Detect which cell encompasses the target text, then output its [x, y] center coordinate. 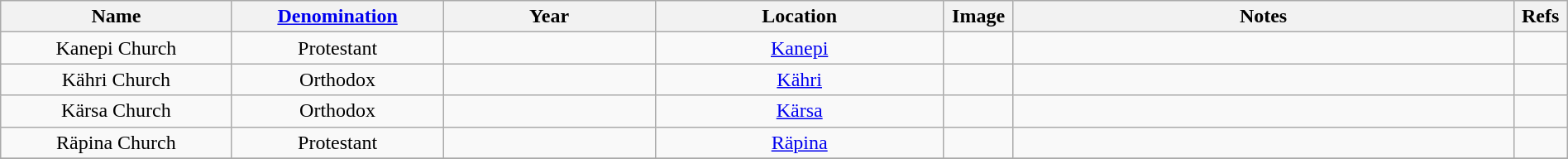
Image [978, 17]
Kärsa Church [116, 111]
Kähri [799, 79]
Location [799, 17]
Name [116, 17]
Kärsa [799, 111]
Denomination [337, 17]
Räpina [799, 142]
Notes [1264, 17]
Räpina Church [116, 142]
Kähri Church [116, 79]
Kanepi [799, 48]
Kanepi Church [116, 48]
Refs [1540, 17]
Year [549, 17]
